Output the (X, Y) coordinate of the center of the cell containing the given text.  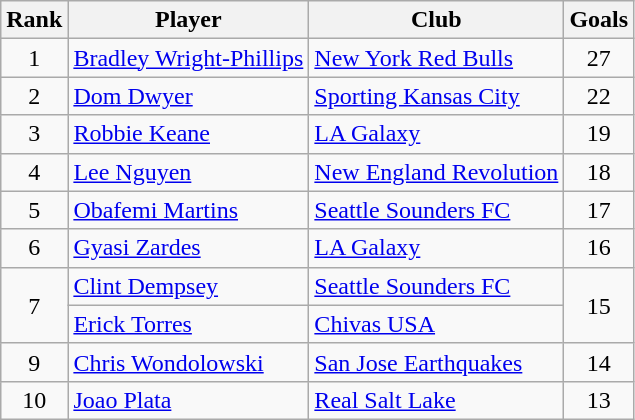
Club (436, 20)
Chris Wondolowski (188, 362)
Erick Torres (188, 324)
17 (599, 210)
9 (34, 362)
6 (34, 248)
Robbie Keane (188, 134)
1 (34, 58)
Chivas USA (436, 324)
San Jose Earthquakes (436, 362)
5 (34, 210)
Joao Plata (188, 400)
10 (34, 400)
Goals (599, 20)
7 (34, 305)
15 (599, 305)
2 (34, 96)
27 (599, 58)
22 (599, 96)
18 (599, 172)
Bradley Wright-Phillips (188, 58)
Rank (34, 20)
13 (599, 400)
Dom Dwyer (188, 96)
14 (599, 362)
Gyasi Zardes (188, 248)
16 (599, 248)
Real Salt Lake (436, 400)
New England Revolution (436, 172)
New York Red Bulls (436, 58)
Obafemi Martins (188, 210)
Player (188, 20)
Clint Dempsey (188, 286)
Sporting Kansas City (436, 96)
4 (34, 172)
19 (599, 134)
Lee Nguyen (188, 172)
3 (34, 134)
